Return [X, Y] of the center of cell containing provided text 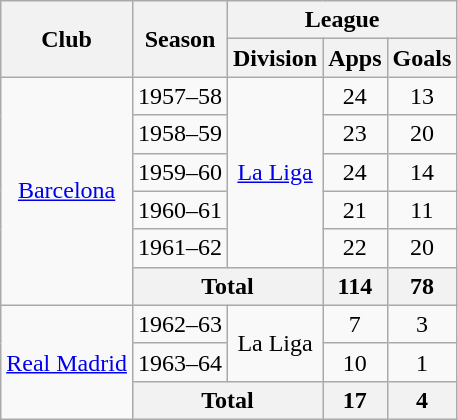
Apps [355, 58]
Season [180, 39]
Real Madrid [67, 362]
4 [422, 400]
1 [422, 362]
Division [276, 58]
17 [355, 400]
1963–64 [180, 362]
Club [67, 39]
Goals [422, 58]
10 [355, 362]
3 [422, 324]
1962–63 [180, 324]
14 [422, 172]
League [342, 20]
1961–62 [180, 248]
1960–61 [180, 210]
Barcelona [67, 191]
78 [422, 286]
1958–59 [180, 134]
1959–60 [180, 172]
1957–58 [180, 96]
23 [355, 134]
114 [355, 286]
21 [355, 210]
13 [422, 96]
7 [355, 324]
11 [422, 210]
22 [355, 248]
